Detect which cell encompasses the target text, then output its (X, Y) center coordinate. 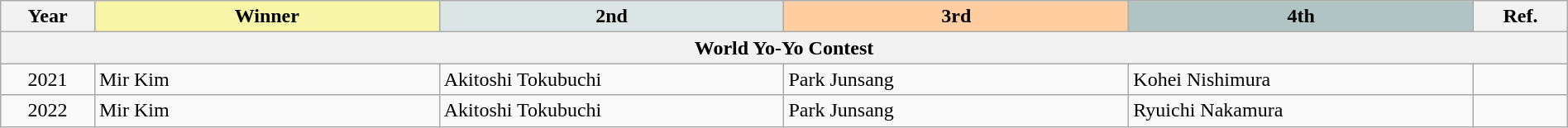
4th (1302, 17)
2nd (612, 17)
2022 (48, 111)
Year (48, 17)
Winner (266, 17)
3rd (956, 17)
Ryuichi Nakamura (1302, 111)
2021 (48, 79)
World Yo-Yo Contest (784, 48)
Kohei Nishimura (1302, 79)
Ref. (1521, 17)
